Scan for the cell matching the given text and deliver its [X, Y] coordinate at center. 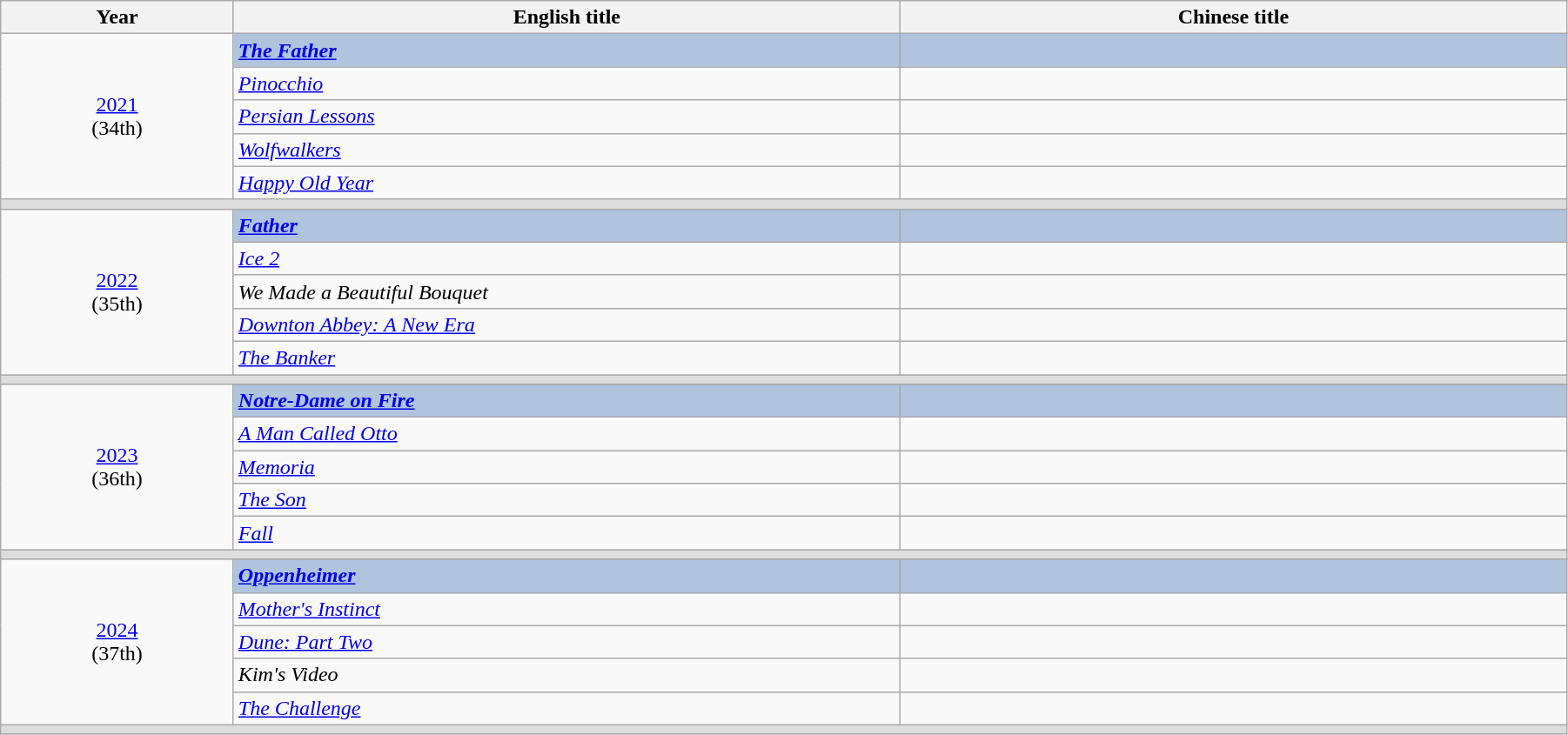
Dune: Part Two [566, 642]
The Challenge [566, 708]
The Banker [566, 357]
A Man Called Otto [566, 434]
Mother's Instinct [566, 609]
Year [117, 17]
Wolfwalkers [566, 150]
English title [566, 17]
2021(34th) [117, 117]
Downton Abbey: A New Era [566, 324]
Notre-Dame on Fire [566, 401]
2024(37th) [117, 642]
Memoria [566, 467]
Fall [566, 533]
Chinese title [1233, 17]
Oppenheimer [566, 576]
We Made a Beautiful Bouquet [566, 291]
Kim's Video [566, 675]
The Son [566, 500]
2023(36th) [117, 467]
The Father [566, 50]
Father [566, 225]
Ice 2 [566, 258]
Pinocchio [566, 84]
Happy Old Year [566, 183]
Persian Lessons [566, 117]
2022 (35th) [117, 291]
